Pinpoint the cell where the given text exists, returning its (x, y) midpoint coordinate. 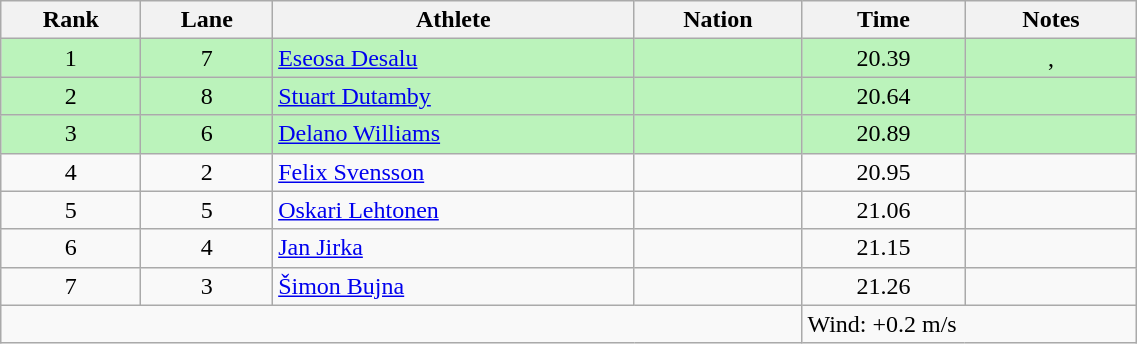
20.95 (884, 172)
Eseosa Desalu (454, 58)
20.64 (884, 96)
21.06 (884, 210)
20.89 (884, 134)
Nation (718, 20)
Notes (1051, 20)
, (1051, 58)
21.15 (884, 248)
Šimon Bujna (454, 286)
Athlete (454, 20)
Wind: +0.2 m/s (970, 324)
Oskari Lehtonen (454, 210)
Felix Svensson (454, 172)
Lane (207, 20)
21.26 (884, 286)
Stuart Dutamby (454, 96)
20.39 (884, 58)
Jan Jirka (454, 248)
1 (71, 58)
Rank (71, 20)
Delano Williams (454, 134)
Time (884, 20)
8 (207, 96)
